Return the (x, y) coordinate for the center point of the cell that contains the specified text.  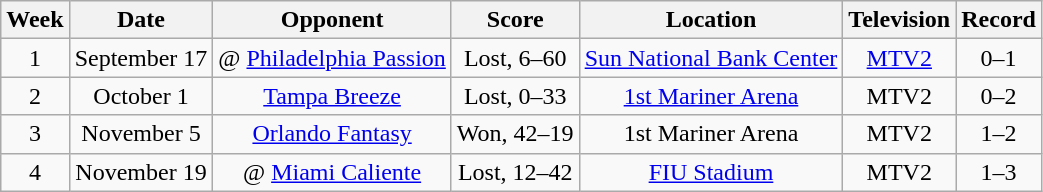
Lost, 12–42 (515, 172)
Orlando Fantasy (332, 134)
Score (515, 20)
Location (711, 20)
1 (35, 58)
Tampa Breeze (332, 96)
0–2 (999, 96)
Record (999, 20)
1–2 (999, 134)
Opponent (332, 20)
Television (900, 20)
Won, 42–19 (515, 134)
Date (141, 20)
Lost, 6–60 (515, 58)
FIU Stadium (711, 172)
3 (35, 134)
@ Philadelphia Passion (332, 58)
Sun National Bank Center (711, 58)
November 5 (141, 134)
@ Miami Caliente (332, 172)
0–1 (999, 58)
Week (35, 20)
November 19 (141, 172)
2 (35, 96)
October 1 (141, 96)
4 (35, 172)
1–3 (999, 172)
September 17 (141, 58)
Lost, 0–33 (515, 96)
